Search for the cell housing the specified text and yield its [X, Y] center coordinate. 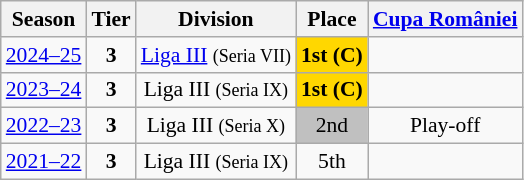
2nd [332, 126]
2022–23 [44, 126]
Place [332, 19]
2021–22 [44, 162]
Tier [110, 19]
2023–24 [44, 90]
Cupa României [446, 19]
Liga III (Seria X) [216, 126]
5th [332, 162]
Division [216, 19]
Liga III (Seria VII) [216, 55]
Play-off [446, 126]
Season [44, 19]
2024–25 [44, 55]
